Detect which cell encompasses the target text, then output its [X, Y] center coordinate. 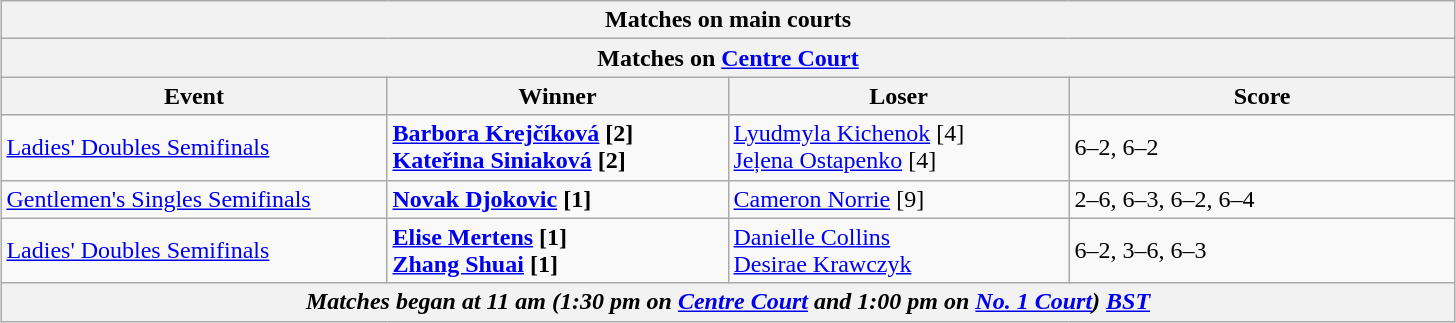
Elise Mertens [1] Zhang Shuai [1] [558, 250]
Novak Djokovic [1] [558, 199]
2–6, 6–3, 6–2, 6–4 [1262, 199]
Gentlemen's Singles Semifinals [194, 199]
Matches began at 11 am (1:30 pm on Centre Court and 1:00 pm on No. 1 Court) BST [728, 302]
Event [194, 96]
6–2, 6–2 [1262, 148]
6–2, 3–6, 6–3 [1262, 250]
Matches on Centre Court [728, 58]
Barbora Krejčíková [2] Kateřina Siniaková [2] [558, 148]
Winner [558, 96]
Loser [898, 96]
Lyudmyla Kichenok [4] Jeļena Ostapenko [4] [898, 148]
Cameron Norrie [9] [898, 199]
Matches on main courts [728, 20]
Score [1262, 96]
Danielle Collins Desirae Krawczyk [898, 250]
